From the cell containing the given text, extract its center point as (X, Y) coordinate. 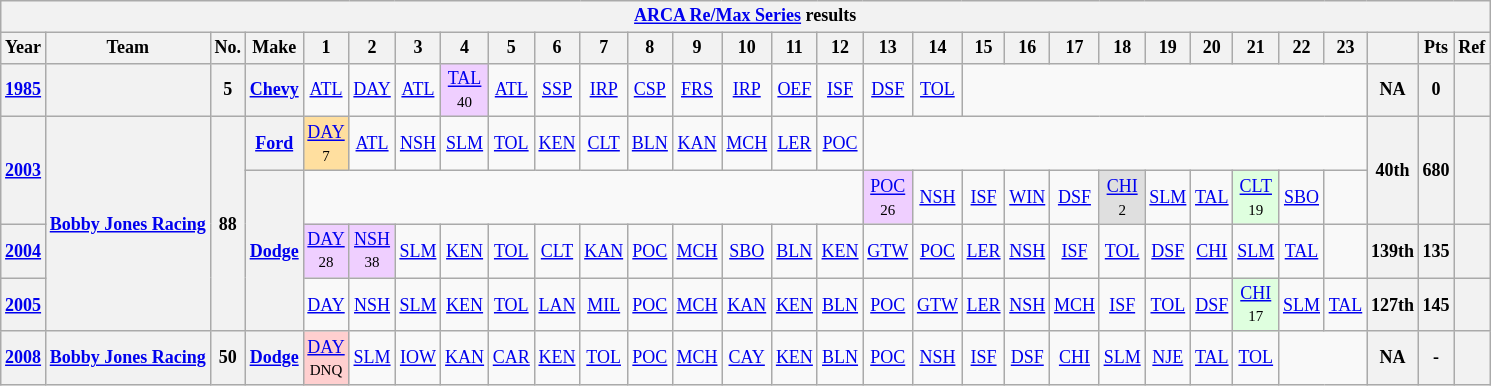
DAY7 (326, 144)
SSP (557, 90)
Chevy (274, 90)
Pts (1436, 48)
16 (1028, 48)
TAL40 (465, 90)
20 (1212, 48)
4 (465, 48)
CAY (747, 358)
0 (1436, 90)
3 (418, 48)
MIL (604, 305)
8 (650, 48)
CHI2 (1122, 197)
1985 (24, 90)
OEF (795, 90)
2004 (24, 251)
2005 (24, 305)
680 (1436, 170)
- (1436, 358)
Ford (274, 144)
LAN (557, 305)
135 (1436, 251)
Year (24, 48)
9 (697, 48)
2003 (24, 170)
13 (888, 48)
CHI17 (1256, 305)
10 (747, 48)
2 (372, 48)
IOW (418, 358)
145 (1436, 305)
139th (1393, 251)
DAYDNQ (326, 358)
CAR (511, 358)
127th (1393, 305)
POC26 (888, 197)
FRS (697, 90)
14 (938, 48)
DAY28 (326, 251)
NSH38 (372, 251)
12 (840, 48)
17 (1075, 48)
2008 (24, 358)
Team (128, 48)
6 (557, 48)
ARCA Re/Max Series results (746, 16)
19 (1168, 48)
23 (1345, 48)
No. (228, 48)
22 (1302, 48)
Ref (1472, 48)
NJE (1168, 358)
88 (228, 224)
11 (795, 48)
Make (274, 48)
50 (228, 358)
CSP (650, 90)
7 (604, 48)
CLT19 (1256, 197)
18 (1122, 48)
1 (326, 48)
15 (984, 48)
21 (1256, 48)
40th (1393, 170)
WIN (1028, 197)
